Output the [x, y] coordinate of the center of the cell containing the given text.  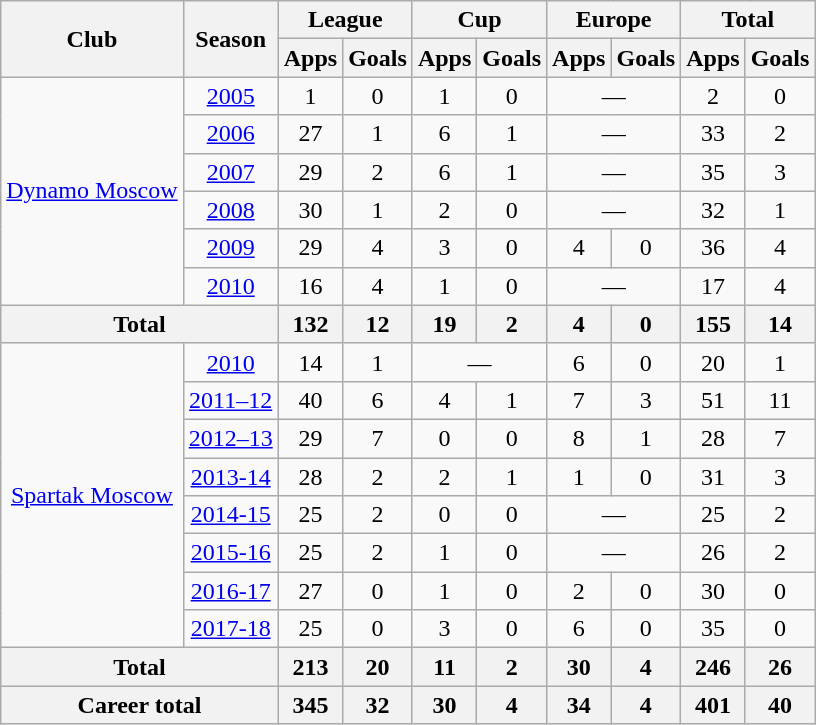
17 [713, 286]
Dynamo Moscow [92, 191]
51 [713, 400]
16 [310, 286]
2007 [230, 172]
2009 [230, 248]
246 [713, 667]
12 [378, 324]
Career total [140, 705]
34 [579, 705]
Europe [614, 20]
Spartak Moscow [92, 495]
213 [310, 667]
2015-16 [230, 553]
155 [713, 324]
2012–13 [230, 438]
2011–12 [230, 400]
2017-18 [230, 629]
345 [310, 705]
2013-14 [230, 477]
2008 [230, 210]
8 [579, 438]
Club [92, 39]
2006 [230, 134]
36 [713, 248]
Season [230, 39]
31 [713, 477]
League [345, 20]
33 [713, 134]
Cup [479, 20]
2014-15 [230, 515]
132 [310, 324]
2005 [230, 96]
401 [713, 705]
2016-17 [230, 591]
19 [444, 324]
